Find where the given text appears and provide that cell's center as [X, Y] coordinate. 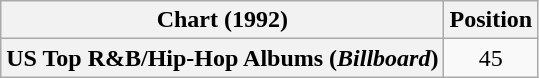
Position [491, 20]
US Top R&B/Hip-Hop Albums (Billboard) [222, 58]
45 [491, 58]
Chart (1992) [222, 20]
